Scan for the cell matching the given text and deliver its [x, y] coordinate at center. 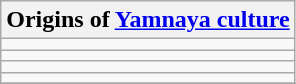
Origins of Yamnaya culture [148, 20]
